Find where the given text appears and provide that cell's center as [x, y] coordinate. 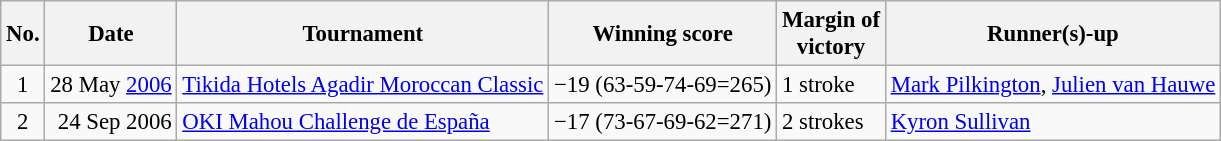
1 [23, 85]
24 Sep 2006 [111, 122]
28 May 2006 [111, 85]
Margin ofvictory [832, 34]
No. [23, 34]
Tournament [363, 34]
Date [111, 34]
2 [23, 122]
Tikida Hotels Agadir Moroccan Classic [363, 85]
−17 (73-67-69-62=271) [663, 122]
Runner(s)-up [1052, 34]
1 stroke [832, 85]
Kyron Sullivan [1052, 122]
−19 (63-59-74-69=265) [663, 85]
Mark Pilkington, Julien van Hauwe [1052, 85]
2 strokes [832, 122]
OKI Mahou Challenge de España [363, 122]
Winning score [663, 34]
